Locate the cell with the specified text and output its (x, y) center coordinate. 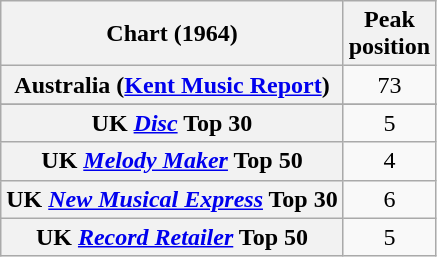
6 (389, 199)
UK Melody Maker Top 50 (172, 161)
Chart (1964) (172, 34)
73 (389, 85)
4 (389, 161)
UK Record Retailer Top 50 (172, 237)
UK Disc Top 30 (172, 123)
UK New Musical Express Top 30 (172, 199)
Australia (Kent Music Report) (172, 85)
Peakposition (389, 34)
